Search for the cell housing the specified text and yield its [X, Y] center coordinate. 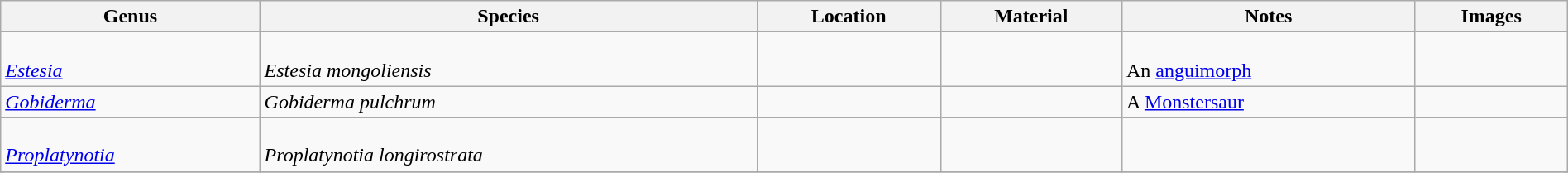
Gobiderma pulchrum [508, 102]
Notes [1269, 17]
Genus [131, 17]
Species [508, 17]
Images [1491, 17]
Location [849, 17]
Estesia mongoliensis [508, 60]
Gobiderma [131, 102]
Proplatynotia longirostrata [508, 144]
An anguimorph [1269, 60]
A Monstersaur [1269, 102]
Estesia [131, 60]
Proplatynotia [131, 144]
Material [1030, 17]
